Return (x, y) of the center of cell containing provided text 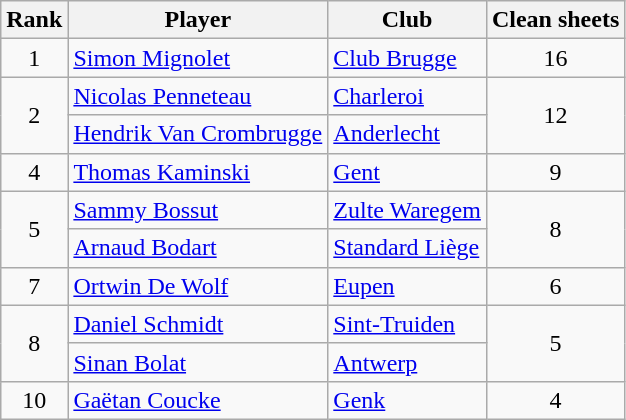
Rank (34, 20)
Gent (408, 172)
Charleroi (408, 96)
Antwerp (408, 362)
Anderlecht (408, 134)
Thomas Kaminski (198, 172)
1 (34, 58)
Hendrik Van Crombrugge (198, 134)
Zulte Waregem (408, 210)
Player (198, 20)
Genk (408, 400)
Gaëtan Coucke (198, 400)
Nicolas Penneteau (198, 96)
6 (555, 286)
Sammy Bossut (198, 210)
Standard Liège (408, 248)
12 (555, 115)
Arnaud Bodart (198, 248)
Sinan Bolat (198, 362)
Clean sheets (555, 20)
16 (555, 58)
10 (34, 400)
7 (34, 286)
Club Brugge (408, 58)
9 (555, 172)
Sint-Truiden (408, 324)
Daniel Schmidt (198, 324)
Simon Mignolet (198, 58)
2 (34, 115)
Ortwin De Wolf (198, 286)
Eupen (408, 286)
Club (408, 20)
